Return (X, Y) of the center of cell containing provided text 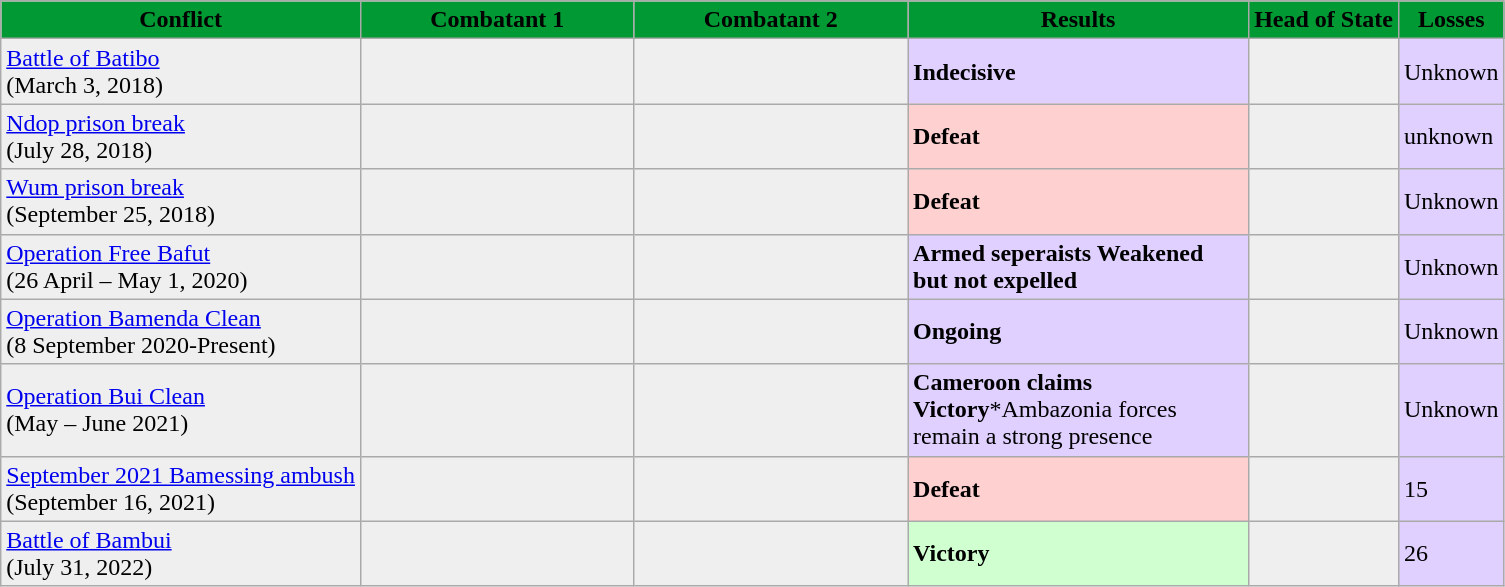
Ndop prison break(July 28, 2018) (181, 136)
unknown (1451, 136)
Head of State (1324, 20)
Battle of Bambui(July 31, 2022) (181, 554)
Cameroon claims Victory*Ambazonia forces remain a strong presence (1078, 410)
15 (1451, 488)
Battle of Batibo(March 3, 2018) (181, 72)
Armed seperaists Weakened but not expelled (1078, 266)
26 (1451, 554)
Conflict (181, 20)
Wum prison break(September 25, 2018) (181, 202)
Combatant 2 (771, 20)
Indecisive (1078, 72)
Operation Bamenda Clean(8 September 2020-Present) (181, 332)
Operation Free Bafut(26 April – May 1, 2020) (181, 266)
Combatant 1 (497, 20)
Victory (1078, 554)
Losses (1451, 20)
Operation Bui Clean(May – June 2021) (181, 410)
Results (1078, 20)
September 2021 Bamessing ambush(September 16, 2021) (181, 488)
Ongoing (1078, 332)
